Return [x, y] of the center of cell containing provided text 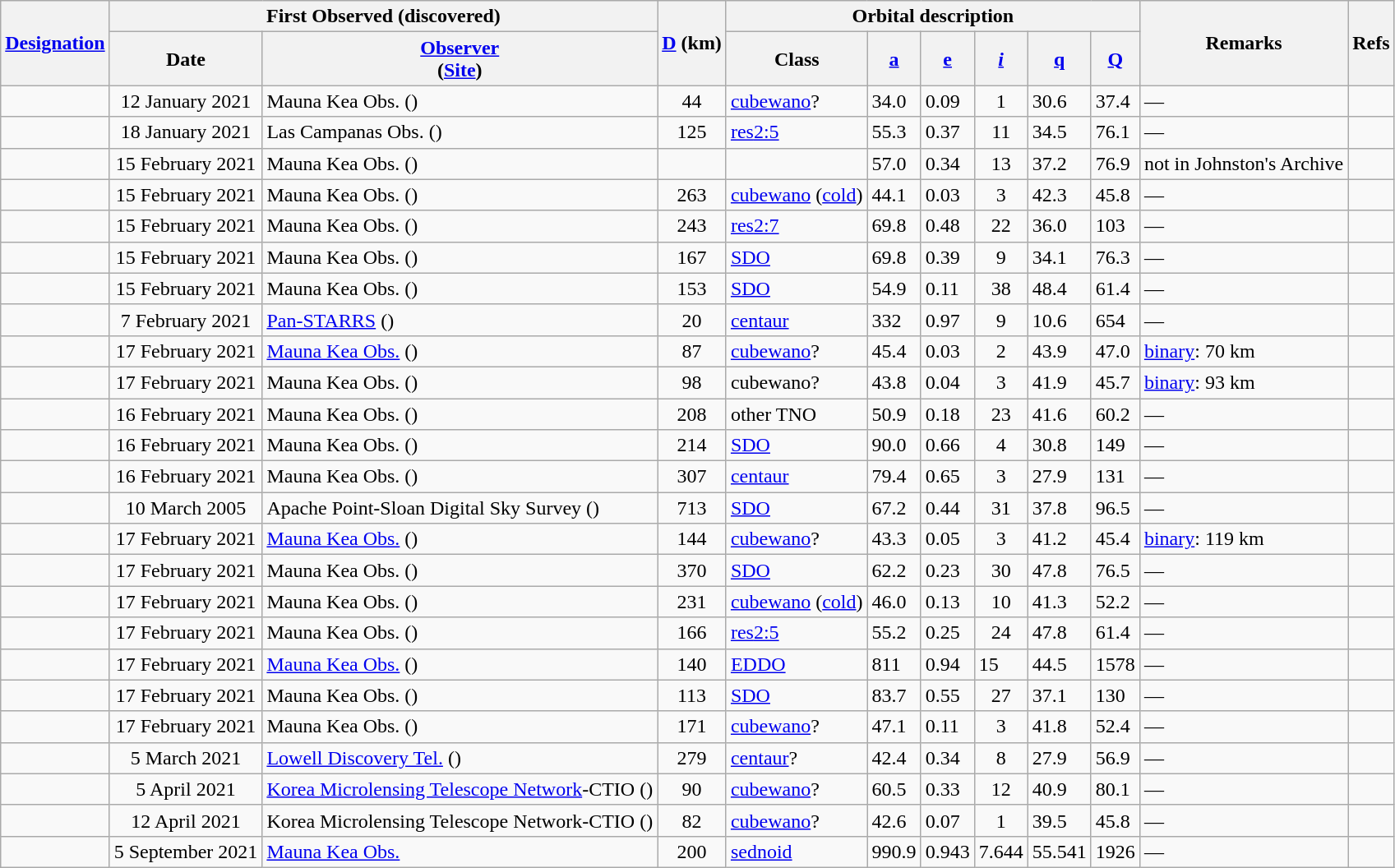
Remarks [1243, 43]
Lowell Discovery Tel. () [460, 758]
55.541 [1059, 852]
41.6 [1059, 413]
98 [692, 382]
other TNO [797, 413]
200 [692, 852]
654 [1115, 320]
0.04 [947, 382]
52.4 [1115, 727]
263 [692, 195]
Designation [55, 43]
Las Campanas Obs. () [460, 132]
47.0 [1115, 351]
153 [692, 289]
sednoid [797, 852]
62.2 [894, 570]
2 [1001, 351]
1926 [1115, 852]
10 March 2005 [186, 508]
EDDO [797, 664]
171 [692, 727]
34.0 [894, 101]
307 [692, 477]
60.5 [894, 789]
370 [692, 570]
47.1 [894, 727]
36.0 [1059, 226]
87 [692, 351]
243 [692, 226]
0.18 [947, 413]
First Observed (discovered) [383, 16]
Apache Point-Sloan Digital Sky Survey () [460, 508]
149 [1115, 446]
7 February 2021 [186, 320]
18 January 2021 [186, 132]
0.943 [947, 852]
0.23 [947, 570]
8 [1001, 758]
30.8 [1059, 446]
83.7 [894, 695]
167 [692, 257]
7.644 [1001, 852]
44.5 [1059, 664]
31 [1001, 508]
79.4 [894, 477]
24 [1001, 633]
Refs [1371, 43]
131 [1115, 477]
27 [1001, 695]
10 [1001, 602]
centaur? [797, 758]
binary: 119 km [1243, 539]
0.33 [947, 789]
Q [1115, 59]
46.0 [894, 602]
34.1 [1059, 257]
37.4 [1115, 101]
45.7 [1115, 382]
q [1059, 59]
208 [692, 413]
Class [797, 59]
76.9 [1115, 164]
D (km) [692, 43]
5 April 2021 [186, 789]
Pan-STARRS () [460, 320]
12 [1001, 789]
0.97 [947, 320]
34.5 [1059, 132]
44.1 [894, 195]
0.48 [947, 226]
13 [1001, 164]
90 [692, 789]
41.8 [1059, 727]
231 [692, 602]
130 [1115, 695]
30.6 [1059, 101]
11 [1001, 132]
144 [692, 539]
1578 [1115, 664]
214 [692, 446]
43.8 [894, 382]
279 [692, 758]
0.44 [947, 508]
Observer(Site) [460, 59]
41.2 [1059, 539]
i [1001, 59]
44 [692, 101]
82 [692, 820]
713 [692, 508]
90.0 [894, 446]
20 [692, 320]
40.9 [1059, 789]
43.3 [894, 539]
0.55 [947, 695]
22 [1001, 226]
57.0 [894, 164]
37.2 [1059, 164]
not in Johnston's Archive [1243, 164]
0.05 [947, 539]
140 [692, 664]
0.13 [947, 602]
30 [1001, 570]
38 [1001, 289]
113 [692, 695]
10.6 [1059, 320]
Orbital description [932, 16]
5 March 2021 [186, 758]
a [894, 59]
48.4 [1059, 289]
0.94 [947, 664]
12 April 2021 [186, 820]
56.9 [1115, 758]
binary: 93 km [1243, 382]
0.07 [947, 820]
0.25 [947, 633]
125 [692, 132]
0.65 [947, 477]
76.5 [1115, 570]
96.5 [1115, 508]
76.1 [1115, 132]
50.9 [894, 413]
binary: 70 km [1243, 351]
54.9 [894, 289]
103 [1115, 226]
43.9 [1059, 351]
166 [692, 633]
12 January 2021 [186, 101]
23 [1001, 413]
res2:7 [797, 226]
0.09 [947, 101]
41.9 [1059, 382]
0.37 [947, 132]
42.6 [894, 820]
5 September 2021 [186, 852]
67.2 [894, 508]
Date [186, 59]
Mauna Kea Obs. [460, 852]
55.3 [894, 132]
60.2 [1115, 413]
0.39 [947, 257]
e [947, 59]
0.66 [947, 446]
37.8 [1059, 508]
39.5 [1059, 820]
15 [1001, 664]
990.9 [894, 852]
76.3 [1115, 257]
52.2 [1115, 602]
4 [1001, 446]
55.2 [894, 633]
80.1 [1115, 789]
37.1 [1059, 695]
41.3 [1059, 602]
811 [894, 664]
42.3 [1059, 195]
332 [894, 320]
42.4 [894, 758]
